Pinpoint the cell where the given text exists, returning its (X, Y) midpoint coordinate. 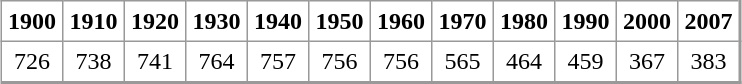
1910 (94, 21)
1990 (586, 21)
757 (278, 62)
726 (32, 62)
367 (647, 62)
383 (709, 62)
464 (524, 62)
1950 (340, 21)
738 (94, 62)
2000 (647, 21)
1980 (524, 21)
1930 (217, 21)
565 (463, 62)
1900 (32, 21)
764 (217, 62)
1920 (155, 21)
2007 (709, 21)
1970 (463, 21)
459 (586, 62)
1960 (401, 21)
741 (155, 62)
1940 (278, 21)
